Find where the given text appears and provide that cell's center as [X, Y] coordinate. 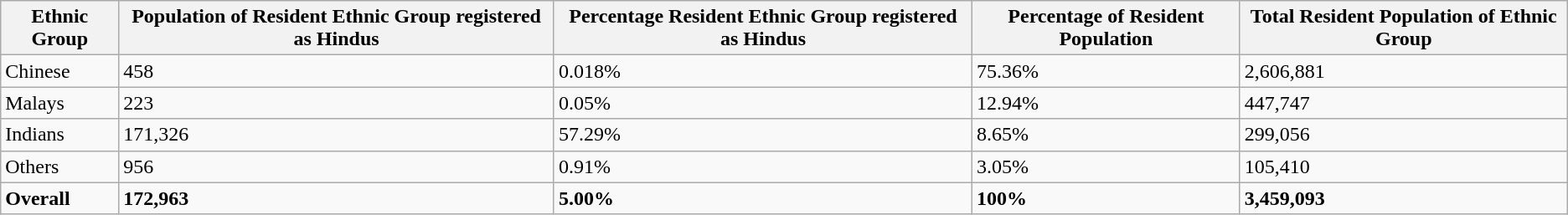
447,747 [1404, 103]
0.05% [762, 103]
100% [1106, 198]
75.36% [1106, 71]
Indians [60, 135]
223 [337, 103]
3,459,093 [1404, 198]
2,606,881 [1404, 71]
0.018% [762, 71]
458 [337, 71]
Total Resident Population of Ethnic Group [1404, 28]
Overall [60, 198]
57.29% [762, 135]
Others [60, 166]
171,326 [337, 135]
299,056 [1404, 135]
Ethnic Group [60, 28]
3.05% [1106, 166]
0.91% [762, 166]
105,410 [1404, 166]
Malays [60, 103]
Percentage of Resident Population [1106, 28]
956 [337, 166]
172,963 [337, 198]
Chinese [60, 71]
12.94% [1106, 103]
Population of Resident Ethnic Group registered as Hindus [337, 28]
Percentage Resident Ethnic Group registered as Hindus [762, 28]
5.00% [762, 198]
8.65% [1106, 135]
